Output the (x, y) coordinate of the center of the cell containing the given text.  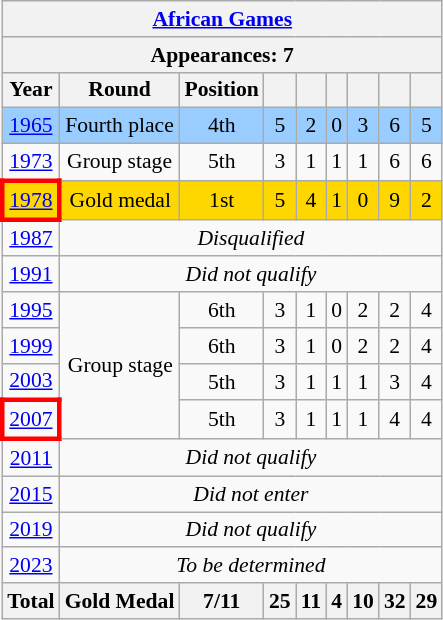
9 (395, 200)
1st (221, 200)
10 (363, 601)
Appearances: 7 (222, 55)
Did not enter (252, 494)
African Games (222, 19)
2011 (30, 458)
1999 (30, 346)
1978 (30, 200)
Fourth place (120, 126)
2015 (30, 494)
Position (221, 90)
25 (280, 601)
32 (395, 601)
11 (312, 601)
4th (221, 126)
2023 (30, 566)
1991 (30, 275)
1995 (30, 310)
Year (30, 90)
To be determined (252, 566)
Gold medal (120, 200)
29 (427, 601)
2003 (30, 382)
Gold Medal (120, 601)
1973 (30, 162)
1965 (30, 126)
2019 (30, 530)
Total (30, 601)
2007 (30, 420)
Round (120, 90)
1987 (30, 238)
Disqualified (252, 238)
7/11 (221, 601)
